Find where the given text appears and provide that cell's center as (X, Y) coordinate. 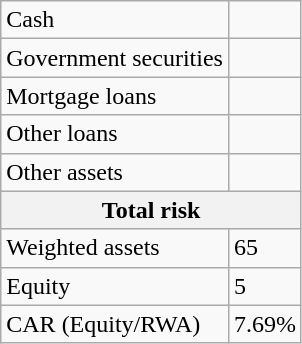
65 (264, 248)
Weighted assets (115, 248)
7.69% (264, 324)
Other assets (115, 172)
Government securities (115, 58)
Total risk (152, 210)
Other loans (115, 134)
Mortgage loans (115, 96)
CAR (Equity/RWA) (115, 324)
Cash (115, 20)
Equity (115, 286)
5 (264, 286)
